Provide the [X, Y] coordinate of the cell's center where the given text is located.  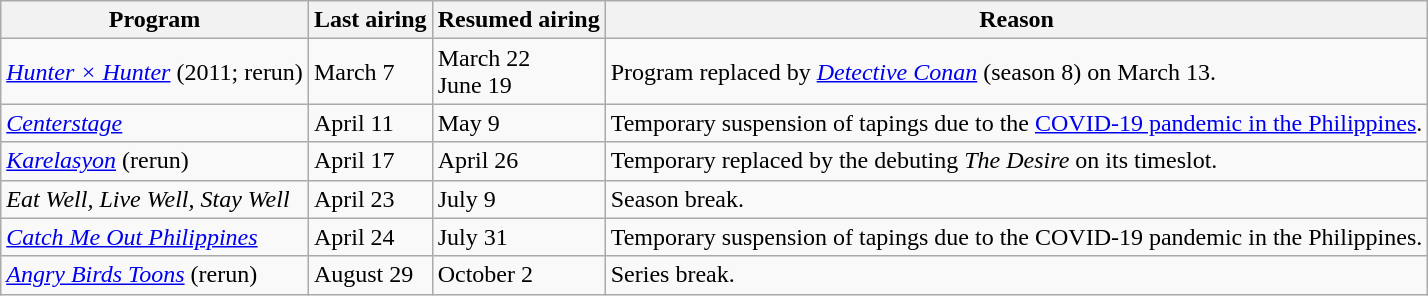
Resumed airing [518, 20]
Angry Birds Toons (rerun) [155, 275]
April 17 [370, 161]
March 7 [370, 72]
Centerstage [155, 123]
Last airing [370, 20]
October 2 [518, 275]
Hunter × Hunter (2011; rerun) [155, 72]
April 26 [518, 161]
Temporary replaced by the debuting The Desire on its timeslot. [1016, 161]
Program [155, 20]
April 23 [370, 199]
July 9 [518, 199]
Reason [1016, 20]
May 9 [518, 123]
Karelasyon (rerun) [155, 161]
April 11 [370, 123]
August 29 [370, 275]
April 24 [370, 237]
July 31 [518, 237]
March 22 June 19 [518, 72]
Catch Me Out Philippines [155, 237]
Season break. [1016, 199]
Eat Well, Live Well, Stay Well [155, 199]
Series break. [1016, 275]
Program replaced by Detective Conan (season 8) on March 13. [1016, 72]
